Provide the [x, y] coordinate of the cell's center where the given text is located.  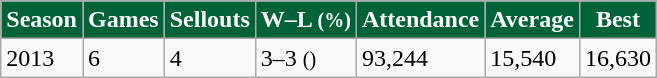
Games [123, 20]
Average [532, 20]
15,540 [532, 58]
6 [123, 58]
3–3 () [306, 58]
4 [210, 58]
Best [618, 20]
2013 [42, 58]
W–L (%) [306, 20]
Attendance [420, 20]
Sellouts [210, 20]
Season [42, 20]
93,244 [420, 58]
16,630 [618, 58]
